Return (X, Y) of the center of cell containing provided text 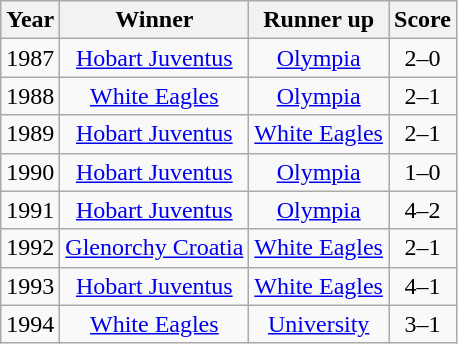
Year (30, 20)
1988 (30, 96)
1994 (30, 324)
4–2 (422, 210)
Runner up (319, 20)
1990 (30, 172)
1992 (30, 248)
University (319, 324)
1989 (30, 134)
2–0 (422, 58)
Score (422, 20)
1991 (30, 210)
Glenorchy Croatia (154, 248)
1987 (30, 58)
4–1 (422, 286)
3–1 (422, 324)
1–0 (422, 172)
Winner (154, 20)
1993 (30, 286)
